Output the (X, Y) coordinate of the center of the cell containing the given text.  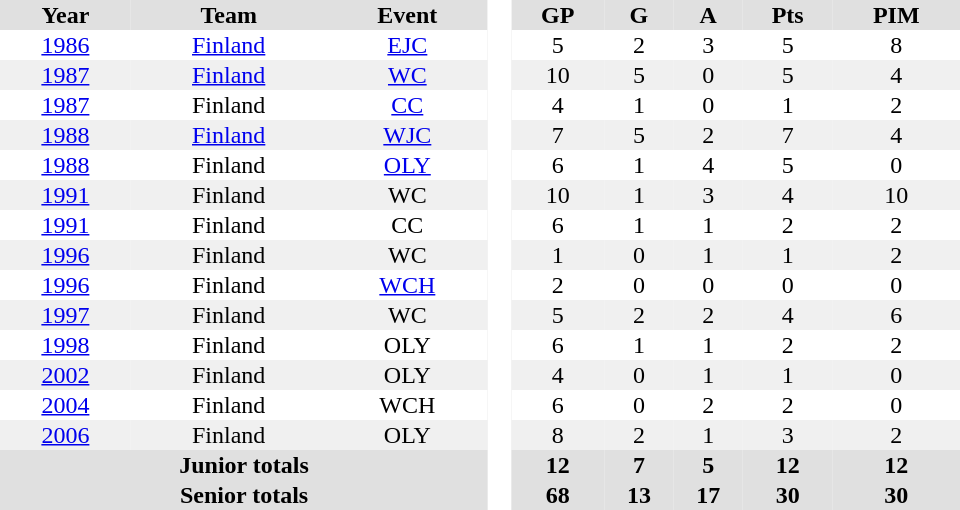
1998 (66, 345)
Year (66, 15)
Team (229, 15)
13 (638, 495)
17 (708, 495)
PIM (896, 15)
WJC (408, 135)
Junior totals (244, 465)
68 (558, 495)
2002 (66, 375)
2006 (66, 435)
1986 (66, 45)
GP (558, 15)
Pts (788, 15)
EJC (408, 45)
2004 (66, 405)
1997 (66, 315)
G (638, 15)
Senior totals (244, 495)
Event (408, 15)
A (708, 15)
